Pinpoint the cell where the given text exists, returning its (X, Y) midpoint coordinate. 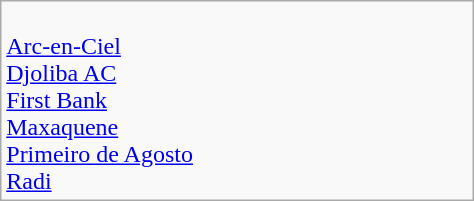
Arc-en-Ciel Djoliba AC First Bank Maxaquene Primeiro de Agosto Radi (237, 101)
